Capture the cell that displays the provided text and extract its (X, Y) central coordinate. 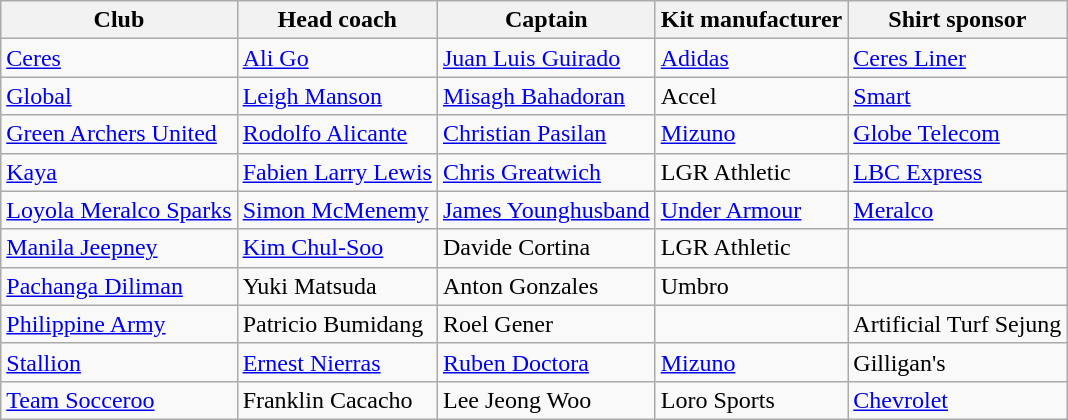
Leigh Manson (337, 96)
Davide Cortina (546, 248)
Lee Jeong Woo (546, 400)
Loyola Meralco Sparks (119, 210)
Adidas (752, 58)
Loro Sports (752, 400)
Kim Chul-Soo (337, 248)
Smart (958, 96)
LBC Express (958, 172)
Captain (546, 20)
Franklin Cacacho (337, 400)
Accel (752, 96)
Anton Gonzales (546, 286)
Pachanga Diliman (119, 286)
Philippine Army (119, 324)
Stallion (119, 362)
Fabien Larry Lewis (337, 172)
Ceres (119, 58)
Global (119, 96)
Chevrolet (958, 400)
Ceres Liner (958, 58)
Shirt sponsor (958, 20)
Head coach (337, 20)
Patricio Bumidang (337, 324)
Roel Gener (546, 324)
Rodolfo Alicante (337, 134)
Ernest Nierras (337, 362)
Chris Greatwich (546, 172)
Misagh Bahadoran (546, 96)
Gilligan's (958, 362)
Juan Luis Guirado (546, 58)
Green Archers United (119, 134)
Globe Telecom (958, 134)
Team Socceroo (119, 400)
Artificial Turf Sejung (958, 324)
James Younghusband (546, 210)
Umbro (752, 286)
Christian Pasilan (546, 134)
Ruben Doctora (546, 362)
Under Armour (752, 210)
Club (119, 20)
Manila Jeepney (119, 248)
Kit manufacturer (752, 20)
Kaya (119, 172)
Meralco (958, 210)
Ali Go (337, 58)
Yuki Matsuda (337, 286)
Simon McMenemy (337, 210)
